Capture the cell that displays the provided text and extract its [x, y] central coordinate. 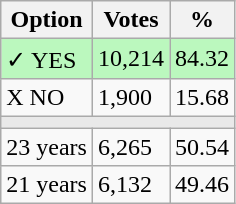
✓ YES [47, 59]
15.68 [202, 97]
Option [47, 20]
49.46 [202, 185]
10,214 [130, 59]
% [202, 20]
50.54 [202, 147]
6,265 [130, 147]
Votes [130, 20]
21 years [47, 185]
84.32 [202, 59]
1,900 [130, 97]
X NO [47, 97]
23 years [47, 147]
6,132 [130, 185]
